Identify which cell holds the provided text, then report its [x, y] central coordinate. 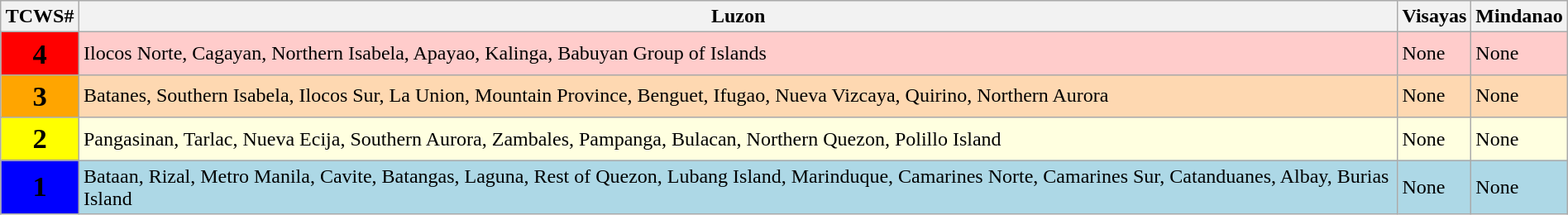
Visayas [1434, 17]
Luzon [738, 17]
1 [40, 187]
2 [40, 139]
Mindanao [1519, 17]
4 [40, 54]
TCWS# [40, 17]
3 [40, 96]
Ilocos Norte, Cagayan, Northern Isabela, Apayao, Kalinga, Babuyan Group of Islands [738, 54]
Pangasinan, Tarlac, Nueva Ecija, Southern Aurora, Zambales, Pampanga, Bulacan, Northern Quezon, Polillo Island [738, 139]
Batanes, Southern Isabela, Ilocos Sur, La Union, Mountain Province, Benguet, Ifugao, Nueva Vizcaya, Quirino, Northern Aurora [738, 96]
